Search for the cell housing the specified text and yield its (X, Y) center coordinate. 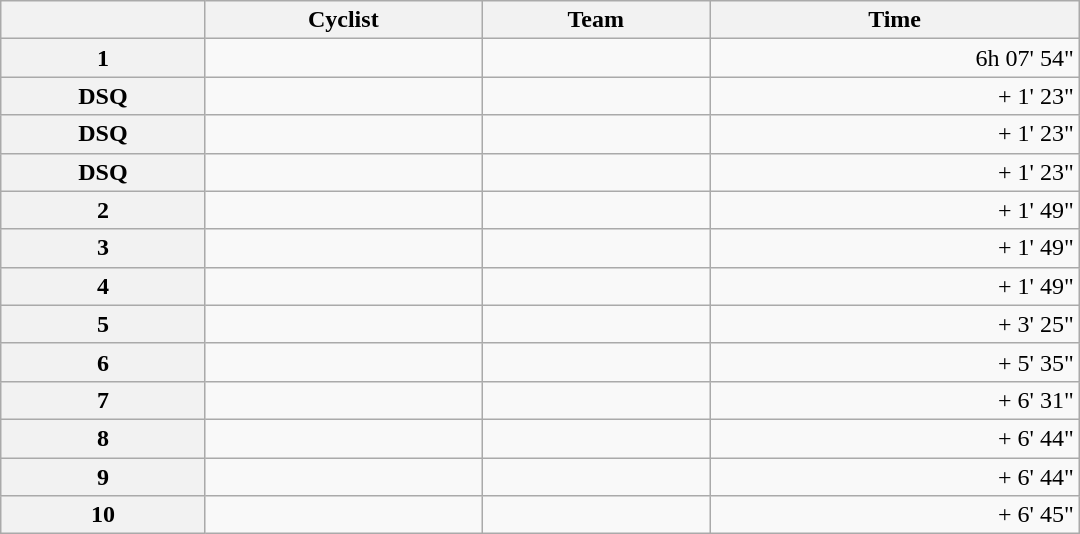
3 (103, 248)
6 (103, 362)
+ 5' 35" (894, 362)
+ 3' 25" (894, 324)
Cyclist (343, 20)
1 (103, 58)
8 (103, 438)
5 (103, 324)
+ 6' 45" (894, 515)
7 (103, 400)
2 (103, 210)
6h 07' 54" (894, 58)
+ 6' 31" (894, 400)
10 (103, 515)
9 (103, 477)
Time (894, 20)
Team (596, 20)
4 (103, 286)
